Identify which cell holds the provided text, then report its (X, Y) central coordinate. 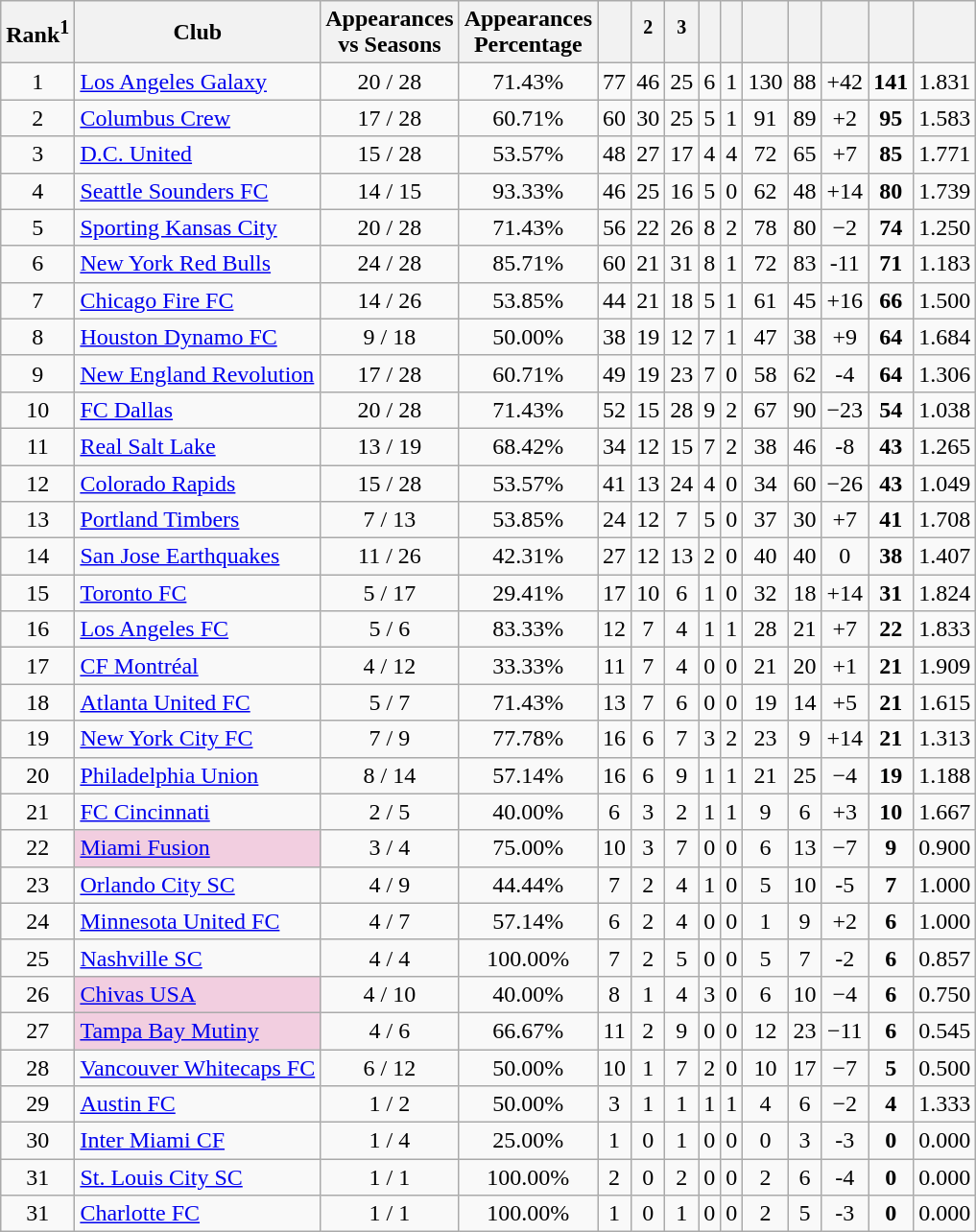
4 / 12 (390, 666)
Minnesota United FC (198, 921)
0.857 (944, 958)
St. Louis City SC (198, 1177)
Columbus Crew (198, 118)
75.00% (528, 848)
1.583 (944, 118)
1.667 (944, 812)
5 / 7 (390, 702)
1.615 (944, 702)
Houston Dynamo FC (198, 337)
Miami Fusion (198, 848)
44 (614, 300)
8 / 14 (390, 775)
-11 (845, 264)
1.684 (944, 337)
33.33% (528, 666)
1.771 (944, 154)
FC Dallas (198, 410)
14 / 26 (390, 300)
1.833 (944, 629)
65 (804, 154)
Rank1 (38, 33)
11 / 26 (390, 557)
85 (891, 154)
FC Cincinnati (198, 812)
68.42% (528, 446)
1 / 4 (390, 1141)
Seattle Sounders FC (198, 191)
1.188 (944, 775)
49 (614, 373)
44.44% (528, 885)
Orlando City SC (198, 885)
+42 (845, 82)
71 (891, 264)
1.909 (944, 666)
Nashville SC (198, 958)
58 (766, 373)
Appearancesvs Seasons (390, 33)
90 (804, 410)
1.824 (944, 593)
91 (766, 118)
9 / 18 (390, 337)
−23 (845, 410)
Portland Timbers (198, 520)
37 (766, 520)
1.708 (944, 520)
1.183 (944, 264)
77 (614, 82)
+9 (845, 337)
AppearancesPercentage (528, 33)
Philadelphia Union (198, 775)
89 (804, 118)
4 / 9 (390, 885)
−11 (845, 1031)
0.900 (944, 848)
1.306 (944, 373)
1.333 (944, 1104)
74 (891, 227)
61 (766, 300)
83 (804, 264)
-8 (845, 446)
Austin FC (198, 1104)
7 / 13 (390, 520)
93.33% (528, 191)
42.31% (528, 557)
New York Red Bulls (198, 264)
Charlotte FC (198, 1214)
+1 (845, 666)
Tampa Bay Mutiny (198, 1031)
Club (198, 33)
0.750 (944, 994)
66 (891, 300)
0.500 (944, 1068)
45 (804, 300)
1.250 (944, 227)
88 (804, 82)
Los Angeles FC (198, 629)
85.71% (528, 264)
Colorado Rapids (198, 483)
-2 (845, 958)
4 / 4 (390, 958)
6 / 12 (390, 1068)
Vancouver Whitecaps FC (198, 1068)
1.049 (944, 483)
+16 (845, 300)
Sporting Kansas City (198, 227)
1.739 (944, 191)
32 (766, 593)
141 (891, 82)
4 / 6 (390, 1031)
D.C. United (198, 154)
1.407 (944, 557)
New England Revolution (198, 373)
Inter Miami CF (198, 1141)
47 (766, 337)
66.67% (528, 1031)
Toronto FC (198, 593)
2 / 5 (390, 812)
5 / 6 (390, 629)
Atlanta United FC (198, 702)
5 / 17 (390, 593)
1.038 (944, 410)
3 / 4 (390, 848)
1.500 (944, 300)
54 (891, 410)
52 (614, 410)
95 (891, 118)
-5 (845, 885)
24 / 28 (390, 264)
Real Salt Lake (198, 446)
1 / 2 (390, 1104)
130 (766, 82)
77.78% (528, 739)
San Jose Earthquakes (198, 557)
CF Montréal (198, 666)
29.41% (528, 593)
1.313 (944, 739)
29 (38, 1104)
78 (766, 227)
+5 (845, 702)
7 / 9 (390, 739)
14 / 15 (390, 191)
83.33% (528, 629)
1.265 (944, 446)
Chicago Fire FC (198, 300)
4 / 10 (390, 994)
67 (766, 410)
1.831 (944, 82)
0.545 (944, 1031)
+3 (845, 812)
New York City FC (198, 739)
13 / 19 (390, 446)
4 / 7 (390, 921)
Los Angeles Galaxy (198, 82)
−26 (845, 483)
56 (614, 227)
Chivas USA (198, 994)
25.00% (528, 1141)
